Capture the cell that displays the provided text and extract its [X, Y] central coordinate. 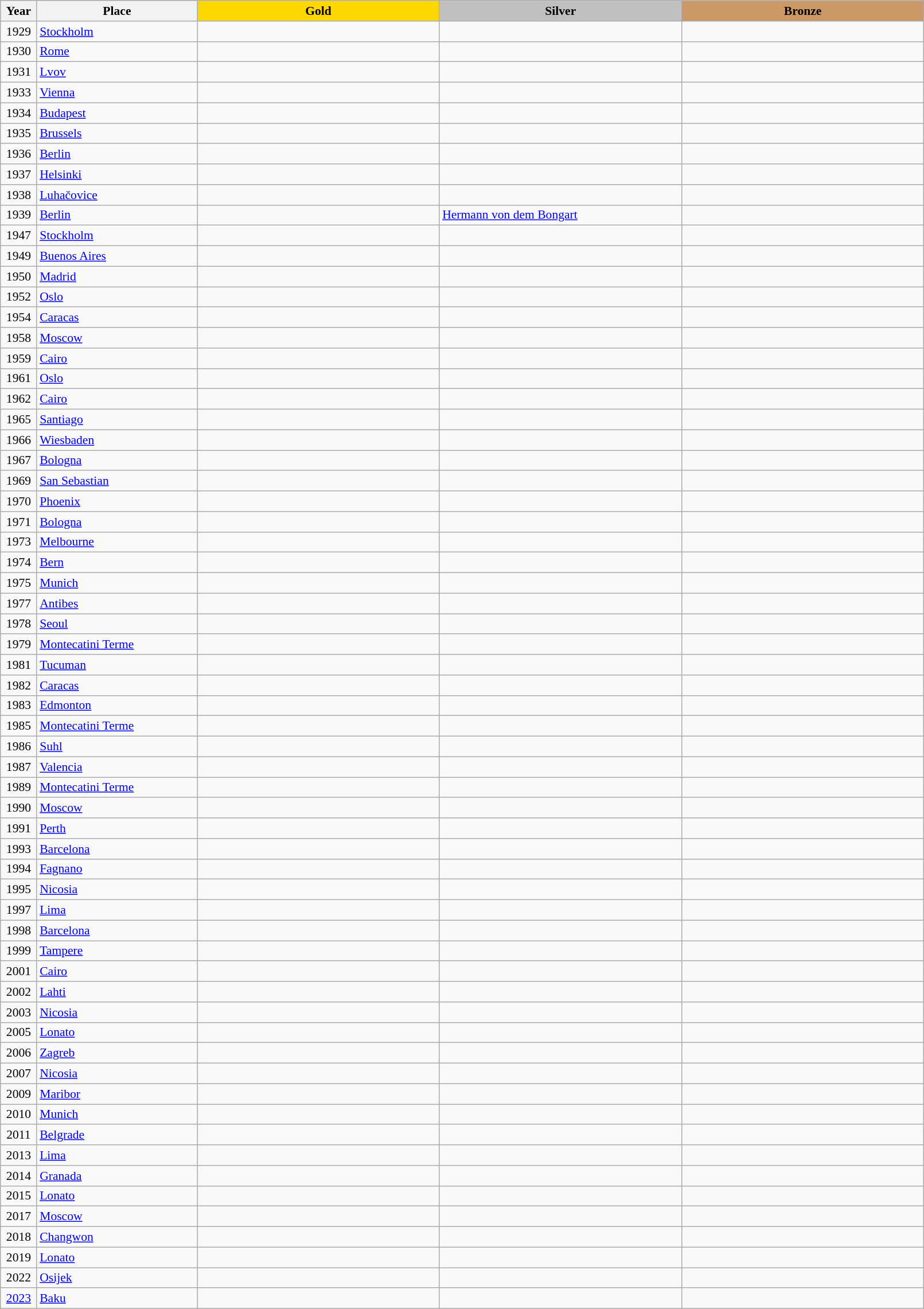
Santiago [117, 420]
1939 [18, 215]
2007 [18, 1074]
1998 [18, 930]
1933 [18, 93]
Baku [117, 1299]
1990 [18, 808]
1931 [18, 72]
1952 [18, 297]
Buenos Aires [117, 256]
1973 [18, 542]
Tampere [117, 951]
2022 [18, 1278]
1999 [18, 951]
Year [18, 11]
1959 [18, 359]
1978 [18, 624]
Belgrade [117, 1135]
Rome [117, 52]
Wiesbaden [117, 440]
Silver [560, 11]
2011 [18, 1135]
1934 [18, 113]
2003 [18, 1012]
Valencia [117, 767]
Perth [117, 828]
2019 [18, 1257]
1981 [18, 665]
Maribor [117, 1094]
1983 [18, 706]
1969 [18, 481]
1995 [18, 890]
1965 [18, 420]
1950 [18, 276]
1967 [18, 461]
1991 [18, 828]
1958 [18, 338]
Bern [117, 563]
2023 [18, 1299]
1986 [18, 747]
Phoenix [117, 501]
Granada [117, 1176]
Madrid [117, 276]
1962 [18, 399]
Gold [318, 11]
Bronze [802, 11]
Fagnano [117, 869]
1971 [18, 522]
Luhačovice [117, 195]
1989 [18, 788]
1979 [18, 645]
1961 [18, 379]
1993 [18, 849]
Changwon [117, 1237]
Budapest [117, 113]
Edmonton [117, 706]
2013 [18, 1155]
2009 [18, 1094]
Antibes [117, 603]
1949 [18, 256]
Brussels [117, 134]
Suhl [117, 747]
Helsinki [117, 174]
1975 [18, 583]
2017 [18, 1217]
1970 [18, 501]
1938 [18, 195]
Tucuman [117, 665]
1966 [18, 440]
1977 [18, 603]
Vienna [117, 93]
1935 [18, 134]
Osijek [117, 1278]
2006 [18, 1053]
1974 [18, 563]
Hermann von dem Bongart [560, 215]
2018 [18, 1237]
Lahti [117, 992]
Seoul [117, 624]
1985 [18, 726]
2005 [18, 1033]
1997 [18, 910]
1937 [18, 174]
Zagreb [117, 1053]
Place [117, 11]
2014 [18, 1176]
Lvov [117, 72]
Melbourne [117, 542]
2010 [18, 1115]
San Sebastian [117, 481]
1954 [18, 318]
1994 [18, 869]
1947 [18, 236]
2015 [18, 1196]
1982 [18, 685]
1930 [18, 52]
2001 [18, 972]
1936 [18, 154]
1987 [18, 767]
1929 [18, 32]
2002 [18, 992]
